Provide the [x, y] coordinate of the cell's center where the given text is located.  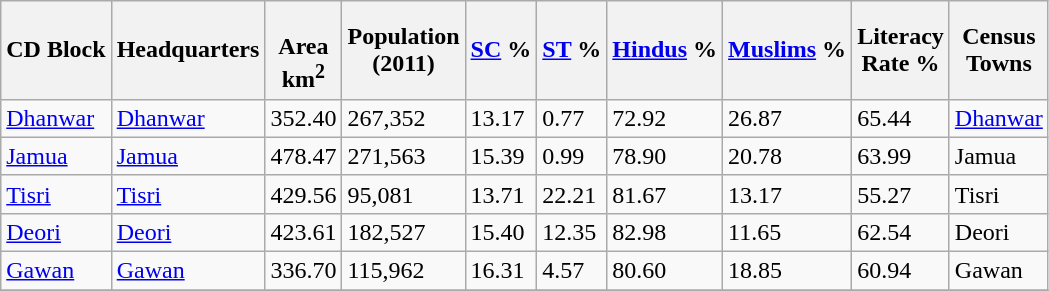
12.35 [572, 232]
4.57 [572, 271]
Headquarters [188, 50]
182,527 [404, 232]
Population(2011) [404, 50]
65.44 [901, 118]
Muslims % [788, 50]
55.27 [901, 194]
81.67 [665, 194]
Literacy Rate % [901, 50]
95,081 [404, 194]
ST % [572, 50]
Areakm2 [304, 50]
CD Block [56, 50]
18.85 [788, 271]
0.99 [572, 156]
22.21 [572, 194]
CensusTowns [998, 50]
20.78 [788, 156]
62.54 [901, 232]
15.40 [501, 232]
336.70 [304, 271]
423.61 [304, 232]
63.99 [901, 156]
80.60 [665, 271]
72.92 [665, 118]
271,563 [404, 156]
115,962 [404, 271]
13.71 [501, 194]
429.56 [304, 194]
15.39 [501, 156]
352.40 [304, 118]
478.47 [304, 156]
78.90 [665, 156]
SC % [501, 50]
82.98 [665, 232]
26.87 [788, 118]
0.77 [572, 118]
Hindus % [665, 50]
60.94 [901, 271]
11.65 [788, 232]
267,352 [404, 118]
16.31 [501, 271]
